Determine the [X, Y] coordinate at the center of the cell enclosing the given text.  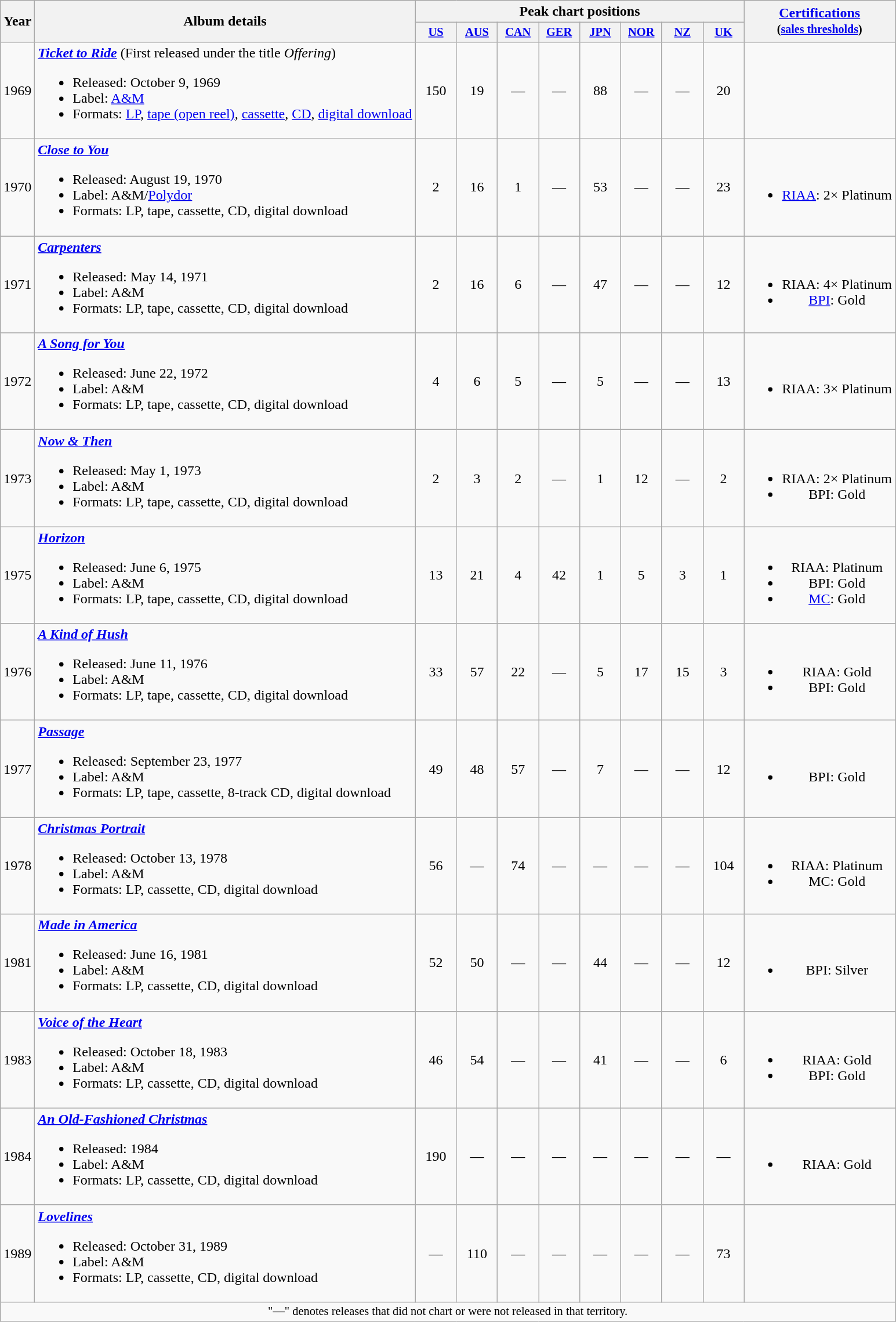
190 [436, 1157]
1976 [17, 672]
1989 [17, 1253]
RIAA: PlatinumMC: Gold [820, 865]
1970 [17, 188]
Close to YouReleased: August 19, 1970Label: A&M/PolydorFormats: LP, tape, cassette, CD, digital download [225, 188]
1971 [17, 284]
48 [477, 769]
Year [17, 21]
54 [477, 1059]
46 [436, 1059]
AUS [477, 32]
Voice of the HeartReleased: October 18, 1983Label: A&MFormats: LP, cassette, CD, digital download [225, 1059]
Album details [225, 21]
RIAA: 2× PlatinumBPI: Gold [820, 478]
17 [641, 672]
1972 [17, 382]
1983 [17, 1059]
NZ [682, 32]
15 [682, 672]
A Kind of HushReleased: June 11, 1976Label: A&MFormats: LP, tape, cassette, CD, digital download [225, 672]
CarpentersReleased: May 14, 1971Label: A&MFormats: LP, tape, cassette, CD, digital download [225, 284]
RIAA: Gold [820, 1157]
21 [477, 575]
22 [518, 672]
UK [724, 32]
50 [477, 963]
73 [724, 1253]
Now & ThenReleased: May 1, 1973Label: A&MFormats: LP, tape, cassette, CD, digital download [225, 478]
Made in AmericaReleased: June 16, 1981Label: A&MFormats: LP, cassette, CD, digital download [225, 963]
53 [601, 188]
RIAA: 4× PlatinumBPI: Gold [820, 284]
104 [724, 865]
52 [436, 963]
19 [477, 90]
HorizonReleased: June 6, 1975Label: A&MFormats: LP, tape, cassette, CD, digital download [225, 575]
"—" denotes releases that did not chart or were not released in that territory. [448, 1312]
GER [559, 32]
An Old-Fashioned ChristmasReleased: 1984Label: A&MFormats: LP, cassette, CD, digital download [225, 1157]
150 [436, 90]
110 [477, 1253]
1981 [17, 963]
1969 [17, 90]
88 [601, 90]
56 [436, 865]
Christmas PortraitReleased: October 13, 1978Label: A&MFormats: LP, cassette, CD, digital download [225, 865]
1977 [17, 769]
NOR [641, 32]
41 [601, 1059]
US [436, 32]
42 [559, 575]
1978 [17, 865]
7 [601, 769]
Peak chart positions [580, 12]
RIAA: 2× Platinum [820, 188]
47 [601, 284]
49 [436, 769]
1973 [17, 478]
74 [518, 865]
20 [724, 90]
23 [724, 188]
Certifications(sales thresholds) [820, 21]
A Song for YouReleased: June 22, 1972Label: A&MFormats: LP, tape, cassette, CD, digital download [225, 382]
JPN [601, 32]
33 [436, 672]
RIAA: PlatinumBPI: GoldMC: Gold [820, 575]
1984 [17, 1157]
LovelinesReleased: October 31, 1989Label: A&MFormats: LP, cassette, CD, digital download [225, 1253]
BPI: Silver [820, 963]
PassageReleased: September 23, 1977Label: A&MFormats: LP, tape, cassette, 8-track CD, digital download [225, 769]
RIAA: 3× Platinum [820, 382]
44 [601, 963]
BPI: Gold [820, 769]
CAN [518, 32]
1975 [17, 575]
